Return (x, y) of the center of cell containing provided text 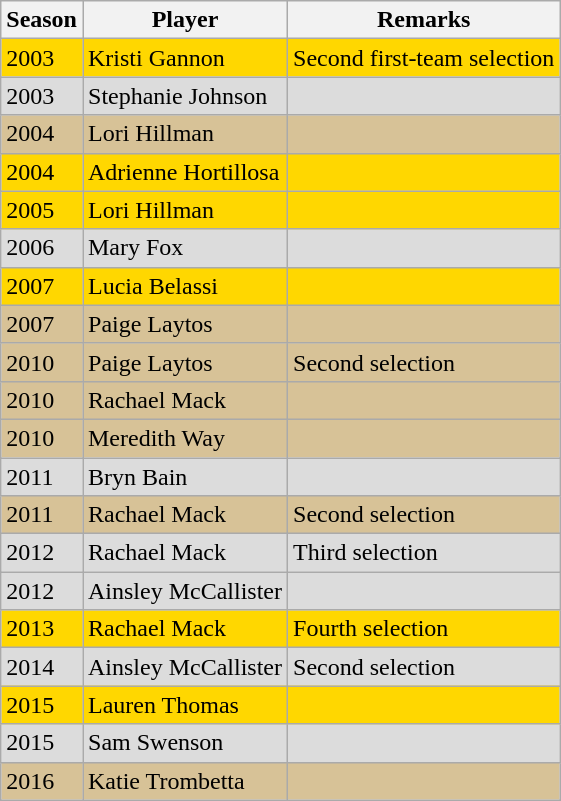
Sam Swenson (184, 743)
2006 (42, 248)
Remarks (424, 20)
Lucia Belassi (184, 286)
2005 (42, 210)
Second first-team selection (424, 58)
Mary Fox (184, 248)
Player (184, 20)
Adrienne Hortillosa (184, 172)
Katie Trombetta (184, 781)
2014 (42, 667)
Meredith Way (184, 438)
Lauren Thomas (184, 705)
Season (42, 20)
Bryn Bain (184, 477)
Third selection (424, 553)
Stephanie Johnson (184, 96)
Fourth selection (424, 629)
2016 (42, 781)
Kristi Gannon (184, 58)
2013 (42, 629)
